Capture the cell that displays the provided text and extract its (x, y) central coordinate. 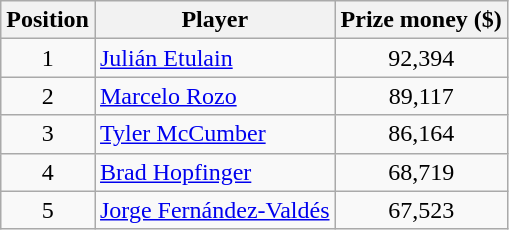
1 (48, 58)
Prize money ($) (421, 20)
68,719 (421, 172)
4 (48, 172)
92,394 (421, 58)
3 (48, 134)
Tyler McCumber (214, 134)
86,164 (421, 134)
Brad Hopfinger (214, 172)
2 (48, 96)
Position (48, 20)
Jorge Fernández-Valdés (214, 210)
Julián Etulain (214, 58)
5 (48, 210)
Player (214, 20)
Marcelo Rozo (214, 96)
89,117 (421, 96)
67,523 (421, 210)
